Identify which cell holds the provided text, then report its (X, Y) central coordinate. 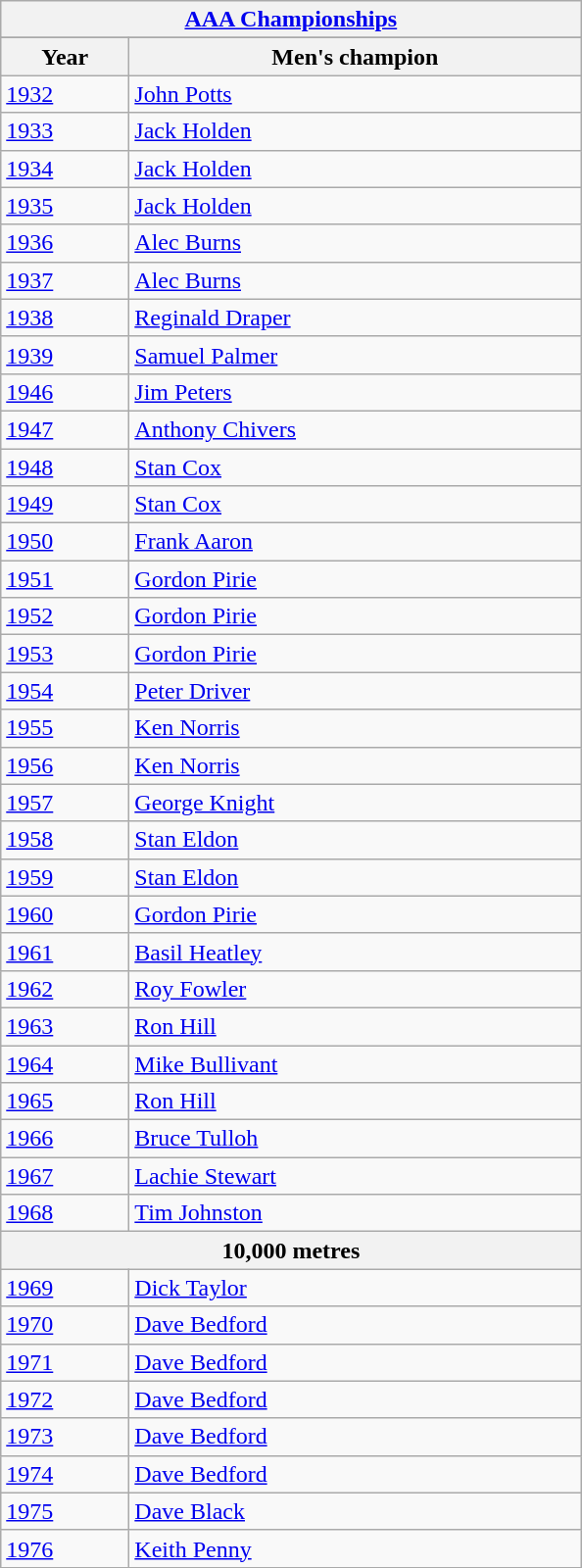
1939 (65, 355)
1967 (65, 1176)
George Knight (355, 803)
Keith Penny (355, 1548)
1966 (65, 1139)
Dick Taylor (355, 1288)
1936 (65, 243)
Peter Driver (355, 691)
1955 (65, 728)
1961 (65, 952)
1959 (65, 877)
Basil Heatley (355, 952)
1964 (65, 1063)
Tim Johnston (355, 1213)
1935 (65, 206)
John Potts (355, 94)
1971 (65, 1362)
Frank Aaron (355, 542)
AAA Championships (291, 20)
1956 (65, 765)
1951 (65, 579)
Jim Peters (355, 392)
1963 (65, 1026)
1974 (65, 1474)
1972 (65, 1399)
1933 (65, 131)
1968 (65, 1213)
1932 (65, 94)
1960 (65, 914)
1949 (65, 505)
1950 (65, 542)
Mike Bullivant (355, 1063)
1970 (65, 1325)
1947 (65, 429)
1957 (65, 803)
Reginald Draper (355, 318)
1965 (65, 1102)
1952 (65, 616)
1958 (65, 840)
Bruce Tulloh (355, 1139)
1934 (65, 169)
1937 (65, 280)
10,000 metres (291, 1250)
1962 (65, 989)
1975 (65, 1511)
Dave Black (355, 1511)
Roy Fowler (355, 989)
Lachie Stewart (355, 1176)
Men's champion (355, 57)
1948 (65, 467)
Year (65, 57)
1953 (65, 654)
Samuel Palmer (355, 355)
1954 (65, 691)
1969 (65, 1288)
1976 (65, 1548)
1938 (65, 318)
1946 (65, 392)
Anthony Chivers (355, 429)
1973 (65, 1437)
